From the cell containing the given text, extract its center point as (x, y) coordinate. 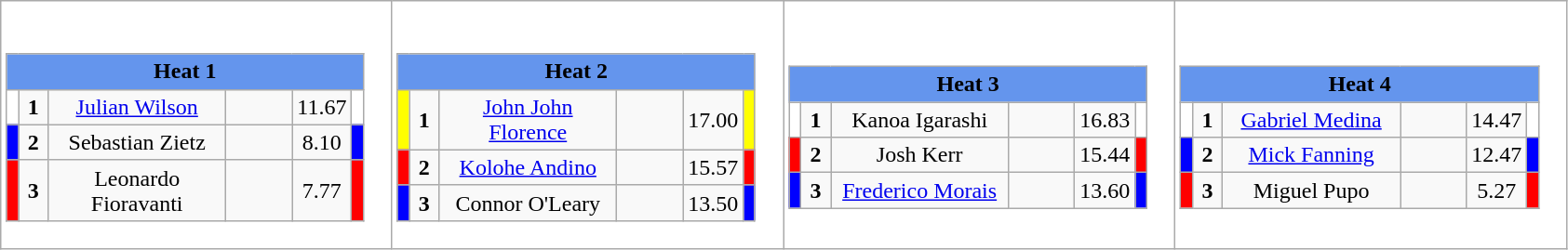
12.47 (1496, 155)
8.10 (322, 142)
14.47 (1496, 120)
Heat 4 1 Gabriel Medina 14.47 2 Mick Fanning 12.47 3 Miguel Pupo 5.27 (1372, 125)
7.77 (322, 190)
John John Florence (529, 119)
Frederico Morais (919, 191)
13.50 (713, 203)
Julian Wilson (138, 107)
Heat 2 1 John John Florence 17.00 2 Kolohe Andino 15.57 3 Connor O'Leary 13.50 (588, 125)
Leonardo Fioravanti (138, 190)
Gabriel Medina (1312, 120)
Heat 4 (1360, 85)
5.27 (1496, 191)
Heat 3 1 Kanoa Igarashi 16.83 2 Josh Kerr 15.44 3 Frederico Morais 13.60 (979, 125)
11.67 (322, 107)
Heat 1 1 Julian Wilson 11.67 2 Sebastian Zietz 8.10 3 Leonardo Fioravanti 7.77 (196, 125)
Heat 2 (576, 72)
15.57 (713, 167)
Kolohe Andino (529, 167)
Connor O'Leary (529, 203)
Mick Fanning (1312, 155)
17.00 (713, 119)
Sebastian Zietz (138, 142)
Kanoa Igarashi (919, 120)
Miguel Pupo (1312, 191)
13.60 (1106, 191)
15.44 (1106, 155)
Heat 3 (968, 85)
Heat 1 (184, 72)
16.83 (1106, 120)
Josh Kerr (919, 155)
